Scan for the cell matching the given text and deliver its (x, y) coordinate at center. 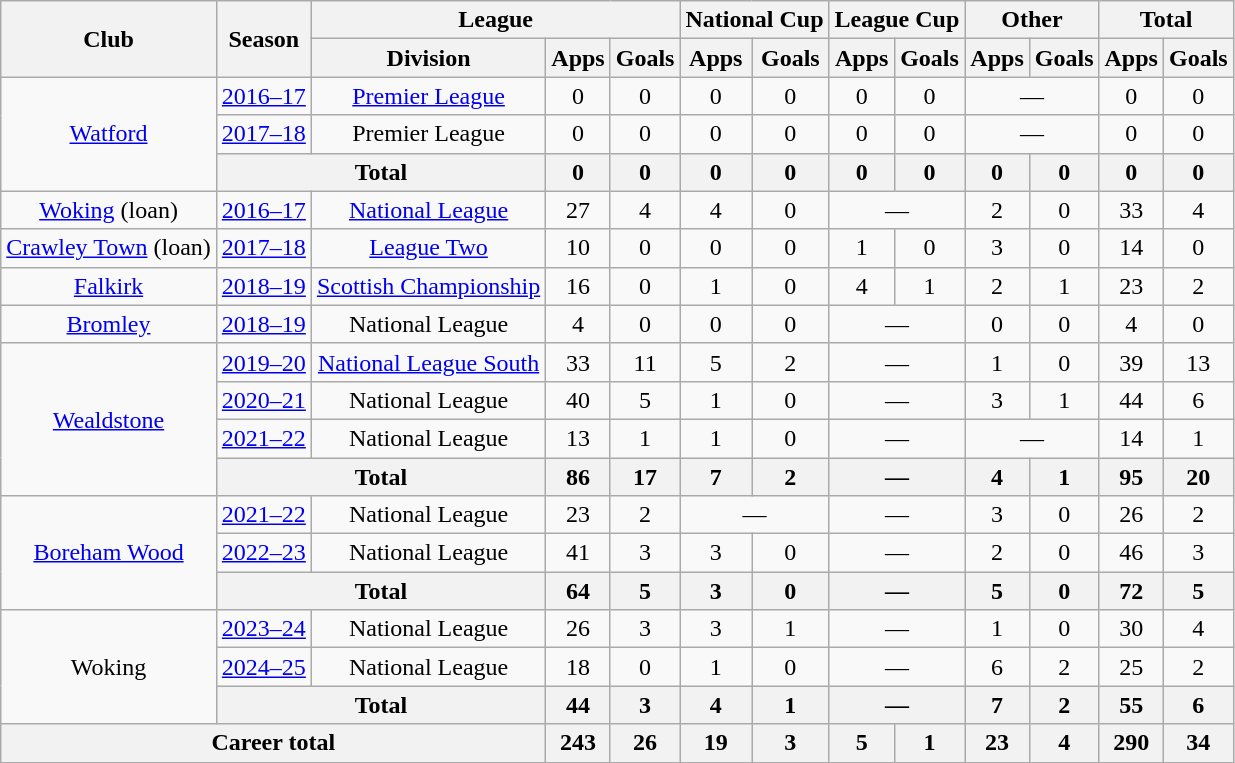
41 (578, 553)
95 (1131, 477)
League Cup (897, 20)
National Cup (754, 20)
Boreham Wood (109, 553)
27 (578, 210)
290 (1131, 743)
25 (1131, 667)
2022–23 (264, 553)
Bromley (109, 324)
League Two (428, 248)
40 (578, 400)
2019–20 (264, 362)
League (496, 20)
2023–24 (264, 629)
18 (578, 667)
Woking (109, 667)
Scottish Championship (428, 286)
20 (1198, 477)
55 (1131, 705)
2020–21 (264, 400)
Watford (109, 134)
64 (578, 591)
Division (428, 58)
46 (1131, 553)
2024–25 (264, 667)
Falkirk (109, 286)
72 (1131, 591)
Wealdstone (109, 419)
17 (645, 477)
Club (109, 39)
Other (1032, 20)
16 (578, 286)
30 (1131, 629)
19 (716, 743)
86 (578, 477)
Crawley Town (loan) (109, 248)
Season (264, 39)
34 (1198, 743)
Woking (loan) (109, 210)
Career total (274, 743)
243 (578, 743)
39 (1131, 362)
11 (645, 362)
10 (578, 248)
National League South (428, 362)
